Provide the (x, y) coordinate of the cell's center where the given text is located.  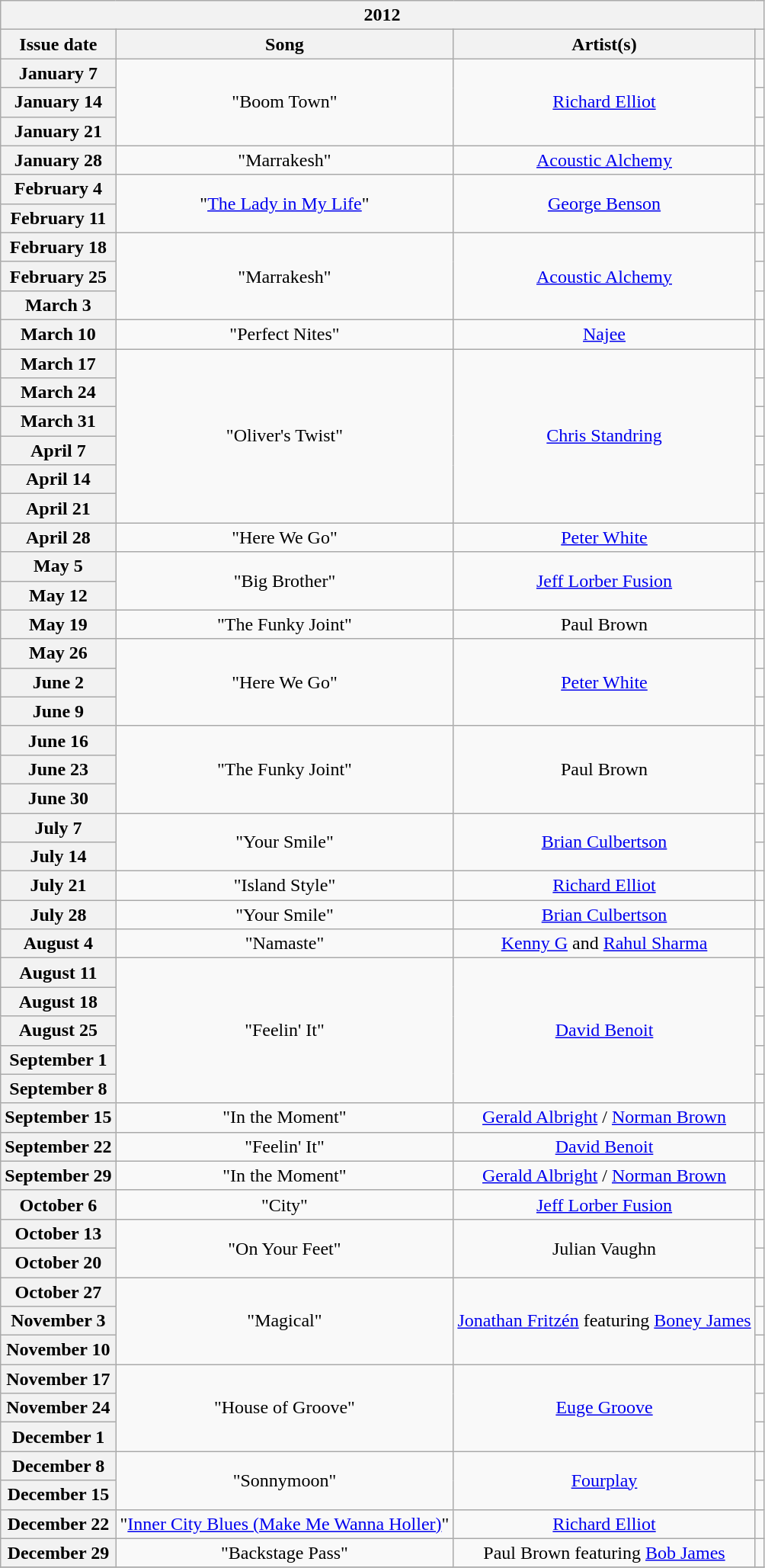
June 30 (58, 798)
2012 (382, 15)
August 18 (58, 1002)
July 28 (58, 915)
January 21 (58, 131)
December 1 (58, 1437)
March 3 (58, 305)
April 28 (58, 537)
"Boom Town" (285, 102)
June 9 (58, 711)
June 23 (58, 769)
April 14 (58, 479)
"Inner City Blues (Make Me Wanna Holler)" (285, 1524)
October 20 (58, 1262)
February 11 (58, 218)
"Big Brother" (285, 581)
June 16 (58, 740)
"On Your Feet" (285, 1248)
July 21 (58, 886)
October 27 (58, 1292)
"Oliver's Twist" (285, 436)
Song (285, 44)
December 22 (58, 1524)
March 31 (58, 422)
April 7 (58, 451)
March 24 (58, 393)
January 14 (58, 102)
December 8 (58, 1466)
October 13 (58, 1233)
"Backstage Pass" (285, 1553)
August 25 (58, 1031)
May 26 (58, 653)
Artist(s) (604, 44)
July 7 (58, 827)
"Perfect Nites" (285, 334)
September 22 (58, 1146)
February 25 (58, 276)
Issue date (58, 44)
May 19 (58, 624)
September 1 (58, 1060)
Paul Brown featuring Bob James (604, 1553)
January 7 (58, 73)
August 4 (58, 944)
February 18 (58, 247)
February 4 (58, 189)
April 21 (58, 508)
September 15 (58, 1117)
July 14 (58, 857)
"Sonnymoon" (285, 1480)
May 5 (58, 566)
Euge Groove (604, 1408)
September 29 (58, 1175)
December 15 (58, 1495)
June 2 (58, 682)
November 24 (58, 1408)
March 10 (58, 334)
"City" (285, 1204)
November 3 (58, 1321)
Jonathan Fritzén featuring Boney James (604, 1321)
"House of Groove" (285, 1408)
"Namaste" (285, 944)
"Island Style" (285, 886)
Julian Vaughn (604, 1248)
November 10 (58, 1350)
"Magical" (285, 1321)
Chris Standring (604, 436)
"The Lady in My Life" (285, 204)
December 29 (58, 1553)
November 17 (58, 1379)
Fourplay (604, 1480)
October 6 (58, 1204)
August 11 (58, 973)
January 28 (58, 160)
Najee (604, 334)
March 17 (58, 364)
Kenny G and Rahul Sharma (604, 944)
George Benson (604, 204)
May 12 (58, 595)
September 8 (58, 1089)
